Find where the given text appears and provide that cell's center as (x, y) coordinate. 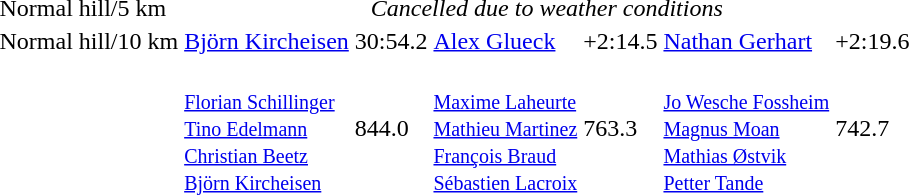
30:54.2 (391, 41)
Alex Glueck (506, 41)
Björn Kircheisen (267, 41)
Nathan Gerhart (746, 41)
+2:14.5 (620, 41)
